Extract the (X, Y) coordinate from the center of the cell holding the provided text.  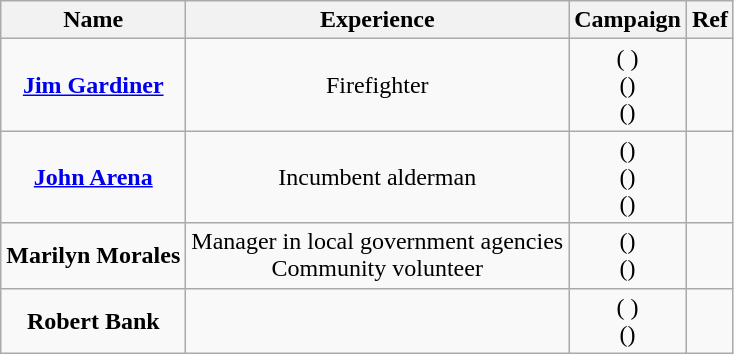
Campaign (628, 20)
Name (94, 20)
( )() (628, 320)
Robert Bank (94, 320)
John Arena (94, 177)
Ref (710, 20)
Manager in local government agenciesCommunity volunteer (378, 256)
Incumbent alderman (378, 177)
Marilyn Morales (94, 256)
()() (628, 256)
Jim Gardiner (94, 85)
Firefighter (378, 85)
( )()() (628, 85)
Experience (378, 20)
()()() (628, 177)
